Identify which cell holds the provided text, then report its [x, y] central coordinate. 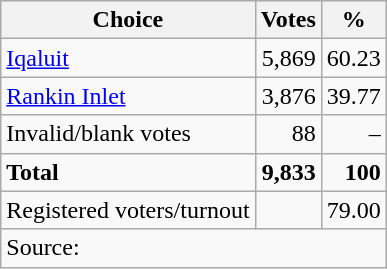
Votes [288, 20]
5,869 [288, 58]
Invalid/blank votes [128, 134]
79.00 [354, 210]
Registered voters/turnout [128, 210]
88 [288, 134]
Source: [194, 248]
Choice [128, 20]
– [354, 134]
Iqaluit [128, 58]
100 [354, 172]
39.77 [354, 96]
9,833 [288, 172]
60.23 [354, 58]
Total [128, 172]
3,876 [288, 96]
% [354, 20]
Rankin Inlet [128, 96]
